Locate the cell with the specified text and output its [x, y] center coordinate. 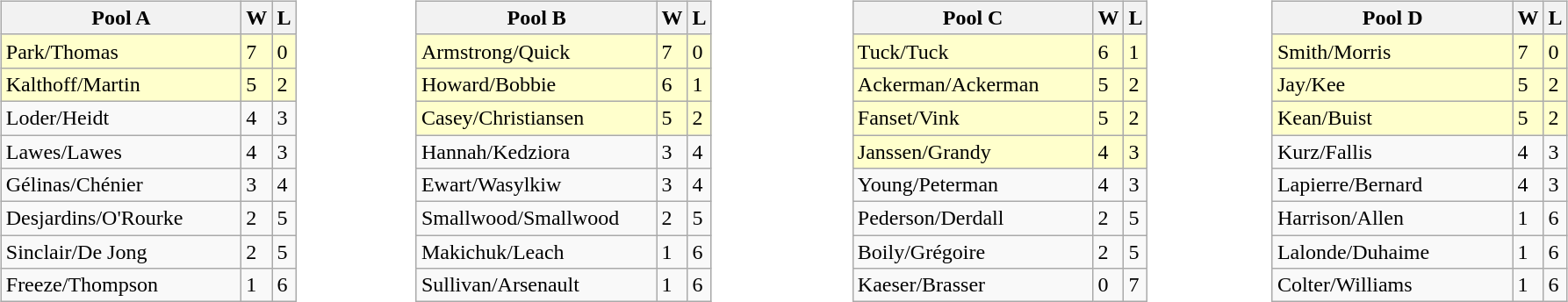
Pool A [121, 18]
Kalthoff/Martin [121, 84]
Smith/Morris [1392, 51]
Hannah/Kedziora [536, 152]
Ewart/Wasylkiw [536, 185]
Pool C [973, 18]
Harrison/Allen [1392, 219]
Sullivan/Arsenault [536, 285]
Colter/Williams [1392, 285]
Howard/Bobbie [536, 84]
Kean/Buist [1392, 118]
Young/Peterman [973, 185]
Smallwood/Smallwood [536, 219]
Janssen/Grandy [973, 152]
Park/Thomas [121, 51]
Pool B [536, 18]
Loder/Heidt [121, 118]
Freeze/Thompson [121, 285]
Lalonde/Duhaime [1392, 252]
Gélinas/Chénier [121, 185]
Kurz/Fallis [1392, 152]
Pederson/Derdall [973, 219]
Pool D [1392, 18]
Makichuk/Leach [536, 252]
Fanset/Vink [973, 118]
Lawes/Lawes [121, 152]
Armstrong/Quick [536, 51]
Desjardins/O'Rourke [121, 219]
Jay/Kee [1392, 84]
Boily/Grégoire [973, 252]
Casey/Christiansen [536, 118]
Tuck/Tuck [973, 51]
Kaeser/Brasser [973, 285]
Lapierre/Bernard [1392, 185]
Ackerman/Ackerman [973, 84]
Sinclair/De Jong [121, 252]
